Locate the cell with the specified text and output its (X, Y) center coordinate. 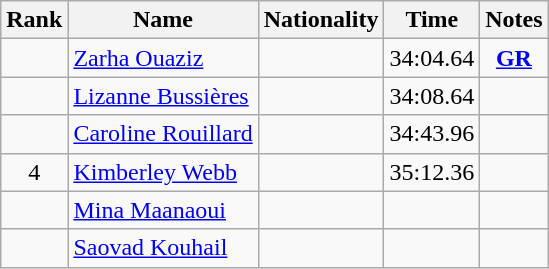
Mina Maanaoui (163, 210)
Rank (34, 20)
35:12.36 (432, 172)
4 (34, 172)
Lizanne Bussières (163, 96)
Kimberley Webb (163, 172)
Caroline Rouillard (163, 134)
34:08.64 (432, 96)
Time (432, 20)
34:04.64 (432, 58)
Zarha Ouaziz (163, 58)
34:43.96 (432, 134)
Saovad Kouhail (163, 248)
Notes (514, 20)
Name (163, 20)
GR (514, 58)
Nationality (321, 20)
